Find where the given text appears and provide that cell's center as [X, Y] coordinate. 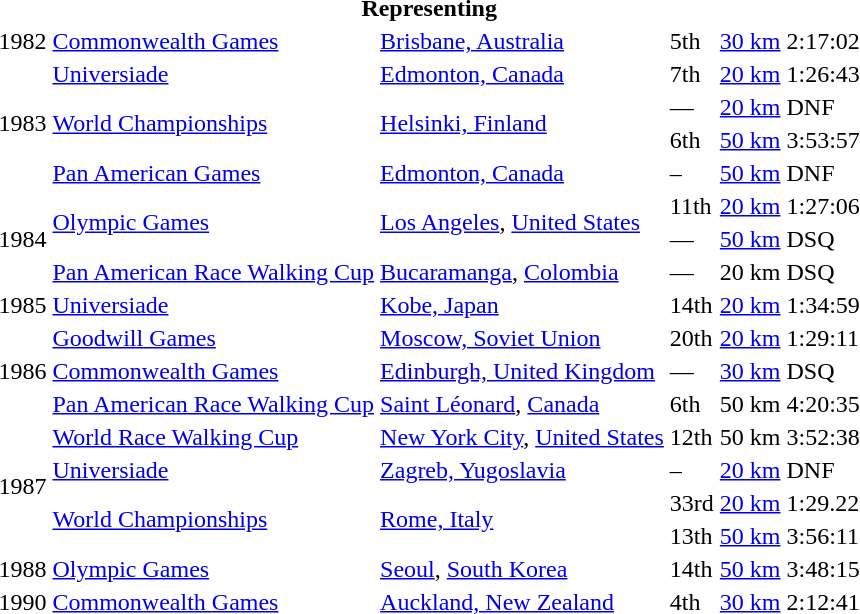
Goodwill Games [214, 338]
12th [692, 437]
Los Angeles, United States [522, 222]
Helsinki, Finland [522, 124]
Brisbane, Australia [522, 41]
Seoul, South Korea [522, 569]
Zagreb, Yugoslavia [522, 470]
Kobe, Japan [522, 305]
Rome, Italy [522, 520]
Bucaramanga, Colombia [522, 272]
20th [692, 338]
33rd [692, 503]
13th [692, 536]
11th [692, 206]
7th [692, 74]
Saint Léonard, Canada [522, 404]
New York City, United States [522, 437]
World Race Walking Cup [214, 437]
Edinburgh, United Kingdom [522, 371]
Moscow, Soviet Union [522, 338]
Pan American Games [214, 173]
5th [692, 41]
